From the cell containing the given text, extract its center point as [x, y] coordinate. 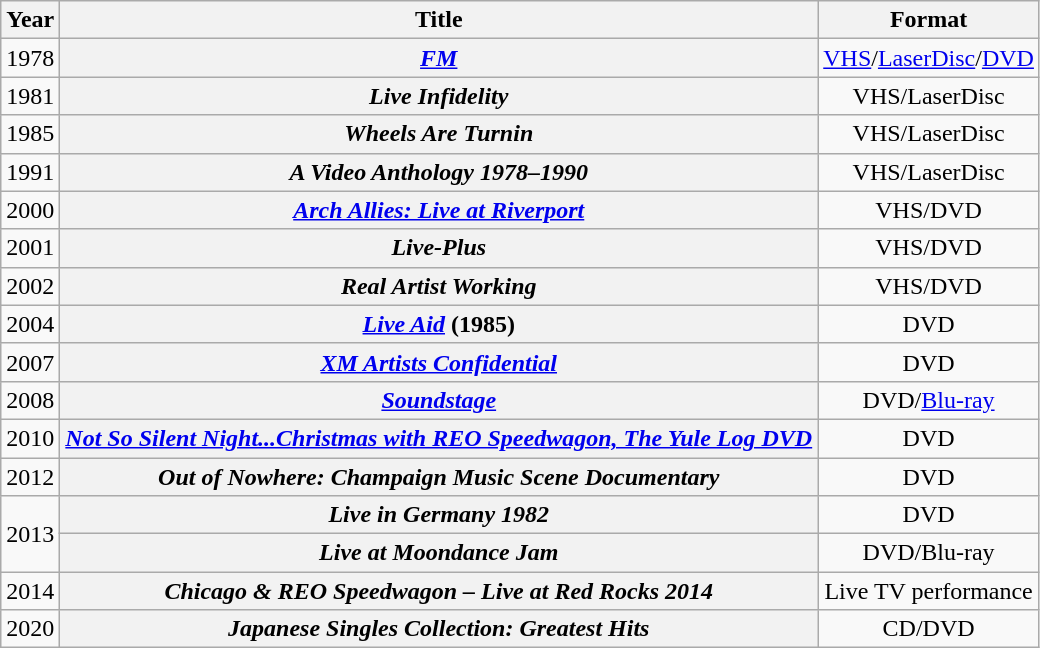
Live TV performance [929, 591]
Live-Plus [439, 248]
Out of Nowhere: Champaign Music Scene Documentary [439, 477]
Live in Germany 1982 [439, 515]
2008 [30, 400]
2014 [30, 591]
2000 [30, 210]
Arch Allies: Live at Riverport [439, 210]
2002 [30, 286]
1985 [30, 134]
2004 [30, 324]
2001 [30, 248]
Real Artist Working [439, 286]
VHS/LaserDisc/DVD [929, 58]
1981 [30, 96]
1991 [30, 172]
2020 [30, 629]
2007 [30, 362]
Live at Moondance Jam [439, 553]
1978 [30, 58]
Title [439, 20]
Year [30, 20]
Live Infidelity [439, 96]
Wheels Are Turnin [439, 134]
Live Aid (1985) [439, 324]
Not So Silent Night...Christmas with REO Speedwagon, The Yule Log DVD [439, 438]
Soundstage [439, 400]
2012 [30, 477]
Chicago & REO Speedwagon – Live at Red Rocks 2014 [439, 591]
2010 [30, 438]
A Video Anthology 1978–1990 [439, 172]
Format [929, 20]
CD/DVD [929, 629]
2013 [30, 534]
XM Artists Confidential [439, 362]
Japanese Singles Collection: Greatest Hits [439, 629]
FM [439, 58]
